Locate the cell with the specified text and output its [x, y] center coordinate. 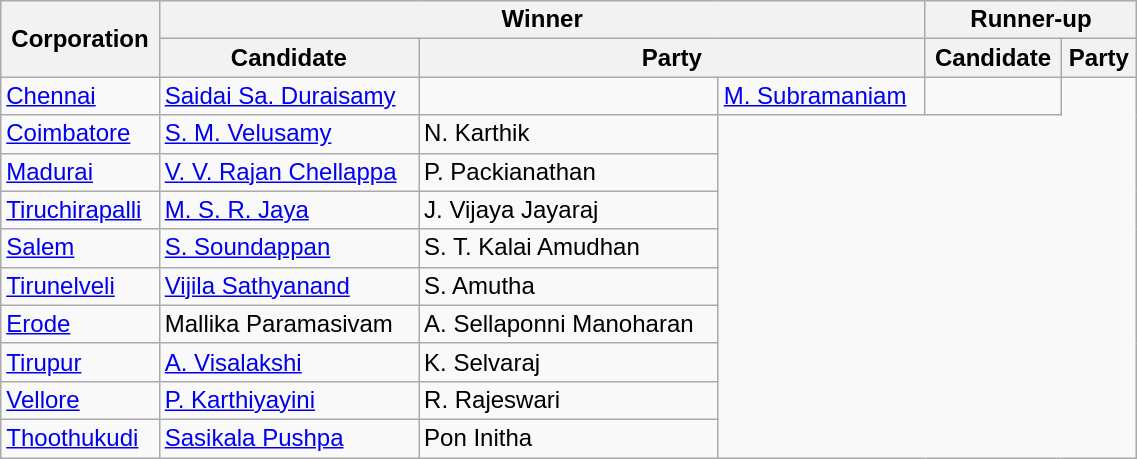
V. V. Rajan Chellappa [288, 172]
A. Sellaponni Manoharan [569, 324]
Tirunelveli [80, 286]
N. Karthik [569, 134]
P. Karthiyayini [288, 400]
Corporation [80, 39]
P. Packianathan [569, 172]
Saidai Sa. Duraisamy [288, 96]
J. Vijaya Jayaraj [569, 210]
Pon Initha [569, 438]
S. T. Kalai Amudhan [569, 248]
Sasikala Pushpa [288, 438]
Runner-up [1031, 20]
Tirupur [80, 362]
Tiruchirapalli [80, 210]
Madurai [80, 172]
Thoothukudi [80, 438]
M. S. R. Jaya [288, 210]
Mallika Paramasivam [288, 324]
R. Rajeswari [569, 400]
Salem [80, 248]
Vellore [80, 400]
S. Soundappan [288, 248]
Vijila Sathyanand [288, 286]
Coimbatore [80, 134]
A. Visalakshi [288, 362]
S. Amutha [569, 286]
K. Selvaraj [569, 362]
M. Subramaniam [822, 96]
Erode [80, 324]
S. M. Velusamy [288, 134]
Winner [542, 20]
Chennai [80, 96]
